Identify which cell holds the provided text, then report its (X, Y) central coordinate. 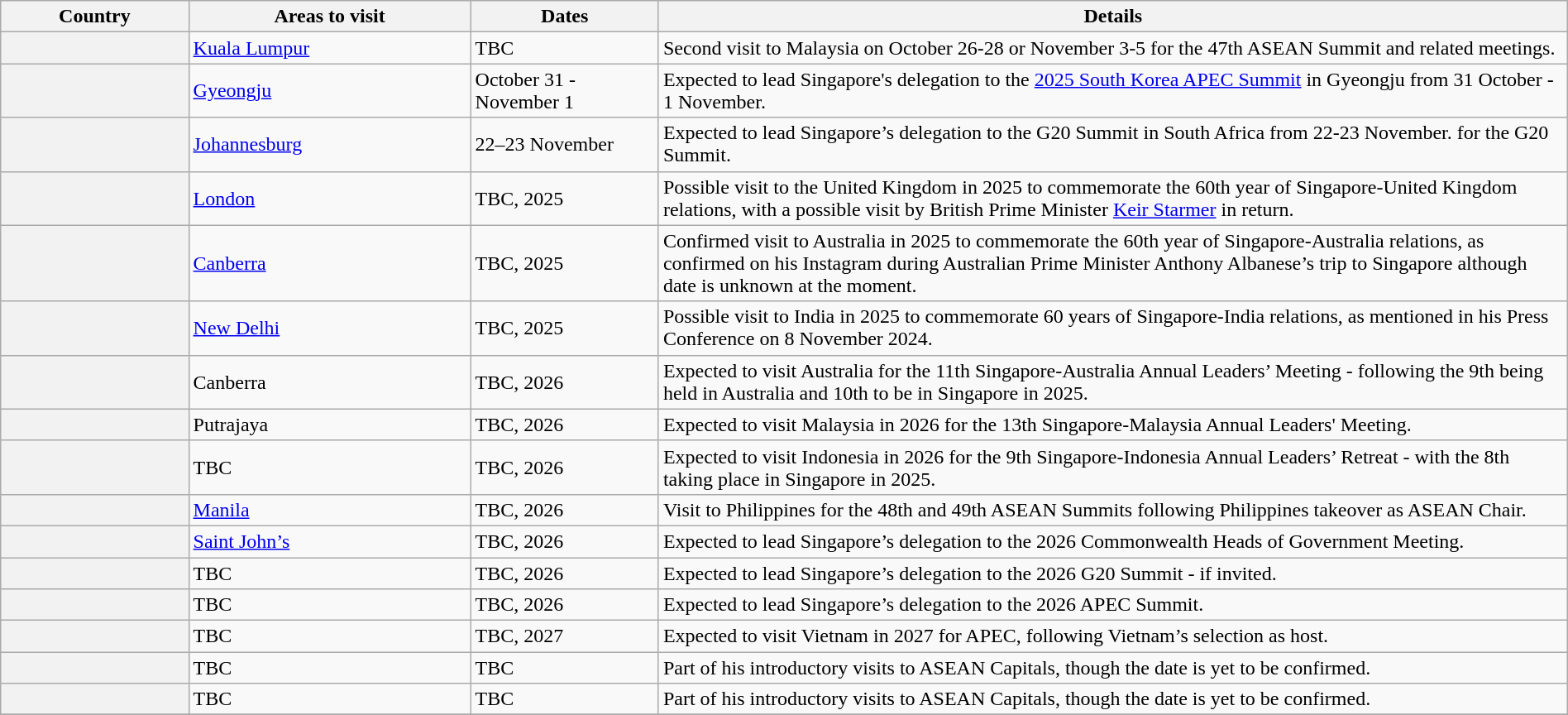
Expected to lead Singapore’s delegation to the G20 Summit in South Africa from 22-23 November. for the G20 Summit. (1113, 144)
TBC, 2027 (564, 636)
Expected to lead Singapore's delegation to the 2025 South Korea APEC Summit in Gyeongju from 31 October - 1 November. (1113, 91)
Second visit to Malaysia on October 26-28 or November 3-5 for the 47th ASEAN Summit and related meetings. (1113, 48)
Saint John’s (329, 541)
Expected to visit Vietnam in 2027 for APEC, following Vietnam’s selection as host. (1113, 636)
Dates (564, 17)
Johannesburg (329, 144)
New Delhi (329, 328)
Gyeongju (329, 91)
Expected to visit Indonesia in 2026 for the 9th Singapore-Indonesia Annual Leaders’ Retreat - with the 8th taking place in Singapore in 2025. (1113, 467)
Putrajaya (329, 425)
Manila (329, 510)
Expected to lead Singapore’s delegation to the 2026 Commonwealth Heads of Government Meeting. (1113, 541)
Country (94, 17)
London (329, 199)
October 31 - November 1 (564, 91)
Areas to visit (329, 17)
Details (1113, 17)
Possible visit to India in 2025 to commemorate 60 years of Singapore-India relations, as mentioned in his Press Conference on 8 November 2024. (1113, 328)
Visit to Philippines for the 48th and 49th ASEAN Summits following Philippines takeover as ASEAN Chair. (1113, 510)
22–23 November (564, 144)
Expected to lead Singapore’s delegation to the 2026 G20 Summit - if invited. (1113, 573)
Expected to visit Malaysia in 2026 for the 13th Singapore-Malaysia Annual Leaders' Meeting. (1113, 425)
Kuala Lumpur (329, 48)
Expected to lead Singapore’s delegation to the 2026 APEC Summit. (1113, 605)
